Scan for the cell matching the given text and deliver its (X, Y) coordinate at center. 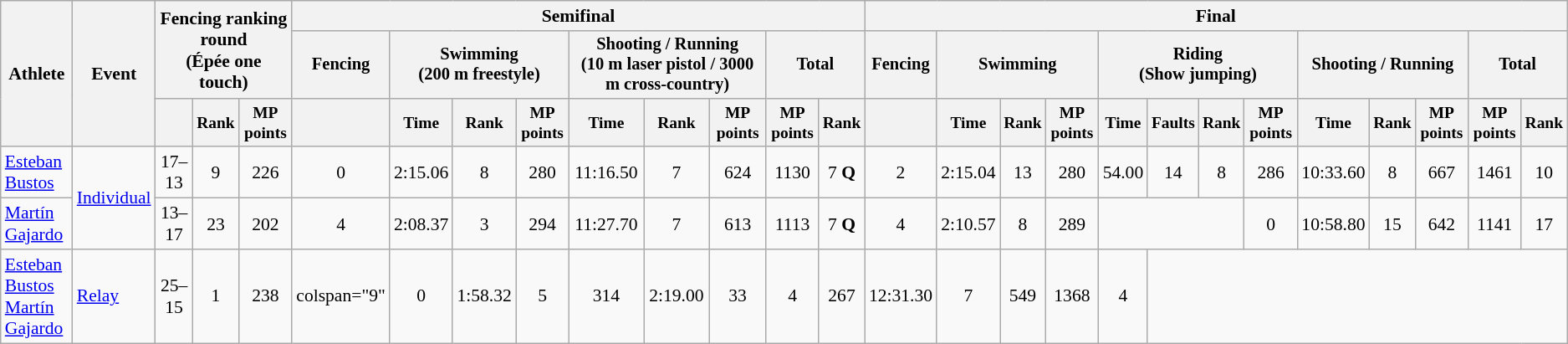
Martín Gajardo (37, 224)
226 (265, 172)
1461 (1495, 172)
Shooting / Running(10 m laser pistol / 3000 m cross-country) (667, 65)
1:58.32 (483, 296)
642 (1442, 224)
238 (265, 296)
1130 (793, 172)
Faults (1172, 122)
2:15.04 (968, 172)
2 (901, 172)
Fencing ranking round(Épée one touch) (224, 50)
13 (1024, 172)
33 (738, 296)
11:27.70 (605, 224)
Athlete (37, 74)
1368 (1072, 296)
Esteban Bustos (37, 172)
10:58.80 (1333, 224)
289 (1072, 224)
2:10.57 (968, 224)
624 (738, 172)
13–17 (174, 224)
286 (1271, 172)
12:31.30 (901, 296)
1 (216, 296)
1141 (1495, 224)
Final (1216, 16)
9 (216, 172)
Esteban BustosMartín Gajardo (37, 296)
2:19.00 (677, 296)
17 (1544, 224)
15 (1393, 224)
colspan="9" (341, 296)
294 (542, 224)
Riding(Show jumping) (1198, 65)
10:33.60 (1333, 172)
2:08.37 (421, 224)
2:15.06 (421, 172)
5 (542, 296)
23 (216, 224)
54.00 (1124, 172)
1113 (793, 224)
Semifinal (579, 16)
25–15 (174, 296)
Individual (114, 198)
10 (1544, 172)
Swimming(200 m freestyle) (479, 65)
267 (841, 296)
Relay (114, 296)
14 (1172, 172)
202 (265, 224)
613 (738, 224)
314 (605, 296)
Shooting / Running (1382, 65)
667 (1442, 172)
Swimming (1017, 65)
3 (483, 224)
11:16.50 (605, 172)
Event (114, 74)
549 (1024, 296)
17–13 (174, 172)
